Return the [X, Y] coordinate for the center point of the cell that contains the specified text.  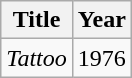
Year [102, 20]
Tattoo [37, 58]
1976 [102, 58]
Title [37, 20]
